Scan for the cell matching the given text and deliver its [x, y] coordinate at center. 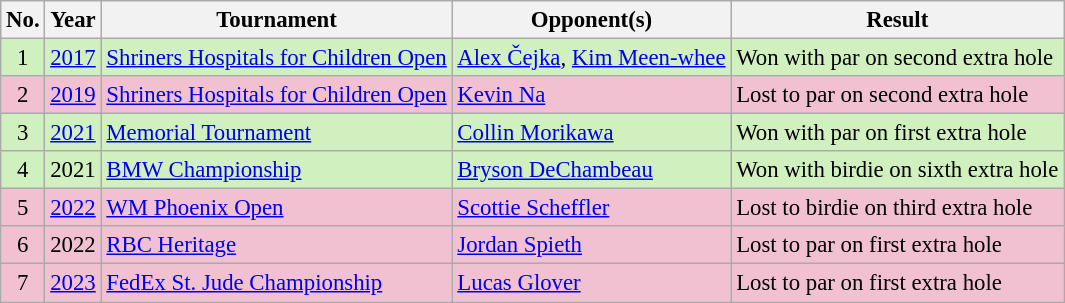
Memorial Tournament [276, 133]
3 [23, 133]
Won with par on second extra hole [898, 58]
Won with par on first extra hole [898, 133]
Won with birdie on sixth extra hole [898, 170]
1 [23, 58]
Lost to birdie on third extra hole [898, 208]
Result [898, 20]
Alex Čejka, Kim Meen-whee [592, 58]
2017 [73, 58]
Kevin Na [592, 95]
2 [23, 95]
Jordan Spieth [592, 245]
No. [23, 20]
7 [23, 283]
WM Phoenix Open [276, 208]
5 [23, 208]
Lucas Glover [592, 283]
2023 [73, 283]
Tournament [276, 20]
Opponent(s) [592, 20]
RBC Heritage [276, 245]
Bryson DeChambeau [592, 170]
2019 [73, 95]
Scottie Scheffler [592, 208]
Collin Morikawa [592, 133]
FedEx St. Jude Championship [276, 283]
4 [23, 170]
BMW Championship [276, 170]
Lost to par on second extra hole [898, 95]
Year [73, 20]
6 [23, 245]
